Locate the cell with the specified text and output its [x, y] center coordinate. 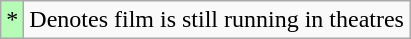
Denotes film is still running in theatres [217, 20]
* [12, 20]
